Provide the (X, Y) coordinate of the cell's center where the given text is located.  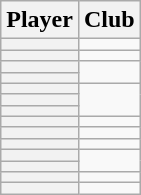
Club (109, 20)
Player (40, 20)
